Extract the (x, y) coordinate from the center of the cell holding the provided text.  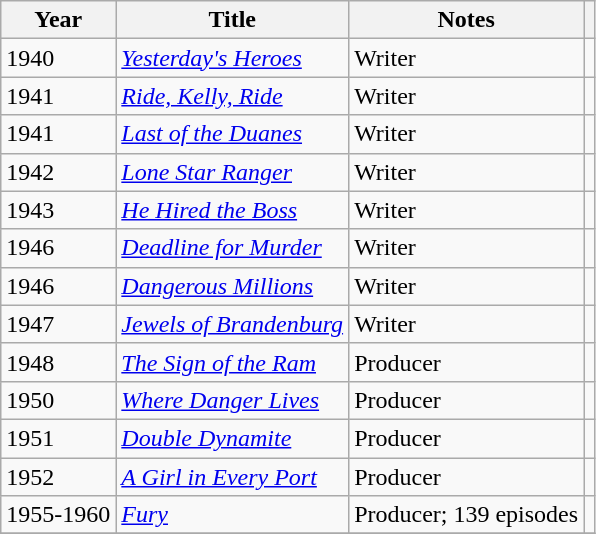
Yesterday's Heroes (232, 58)
A Girl in Every Port (232, 477)
1947 (58, 324)
Title (232, 20)
Where Danger Lives (232, 400)
1951 (58, 438)
Fury (232, 515)
Notes (466, 20)
Double Dynamite (232, 438)
Producer; 139 episodes (466, 515)
The Sign of the Ram (232, 362)
1943 (58, 210)
He Hired the Boss (232, 210)
1940 (58, 58)
Last of the Duanes (232, 134)
Dangerous Millions (232, 286)
1955-1960 (58, 515)
1942 (58, 172)
1948 (58, 362)
1950 (58, 400)
1952 (58, 477)
Jewels of Brandenburg (232, 324)
Deadline for Murder (232, 248)
Lone Star Ranger (232, 172)
Ride, Kelly, Ride (232, 96)
Year (58, 20)
